Identify which cell holds the provided text, then report its [x, y] central coordinate. 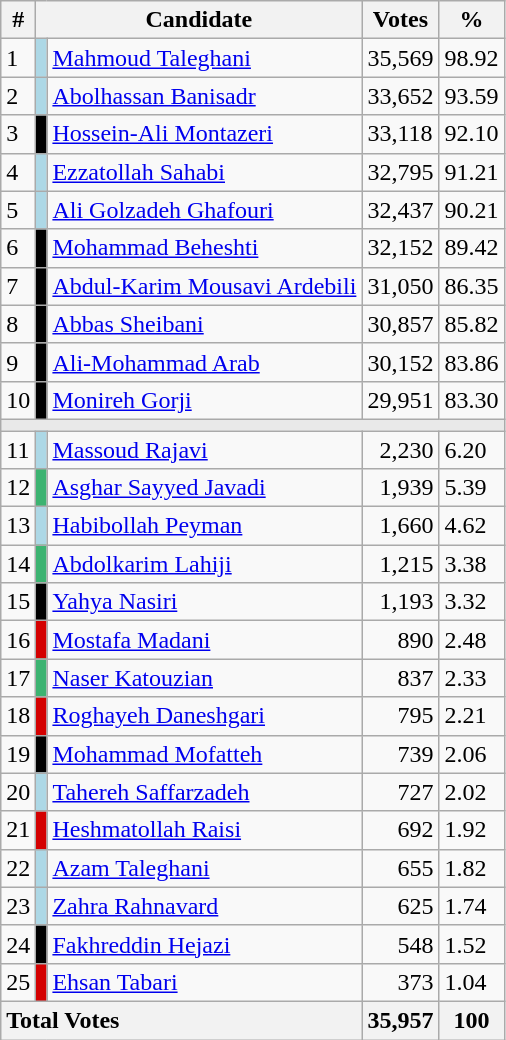
86.35 [472, 286]
Roghayeh Daneshgari [204, 716]
100 [472, 1020]
Mohammad Mofatteh [204, 754]
Ezzatollah Sahabi [204, 172]
30,152 [400, 362]
692 [400, 830]
Zahra Rahnavard [204, 906]
3.32 [472, 602]
Candidate [199, 20]
23 [18, 906]
Asghar Sayyed Javadi [204, 488]
Abdolkarim Lahiji [204, 564]
2.21 [472, 716]
Hossein-Ali Montazeri [204, 134]
Tahereh Saffarzadeh [204, 792]
Habibollah Peyman [204, 526]
Total Votes [182, 1020]
30,857 [400, 324]
2,230 [400, 449]
3 [18, 134]
89.42 [472, 248]
24 [18, 944]
Votes [400, 20]
Ali Golzadeh Ghafouri [204, 210]
Mostafa Madani [204, 640]
2.48 [472, 640]
4.62 [472, 526]
92.10 [472, 134]
25 [18, 982]
14 [18, 564]
35,957 [400, 1020]
Ali-Mohammad Arab [204, 362]
Heshmatollah Raisi [204, 830]
18 [18, 716]
22 [18, 868]
727 [400, 792]
1.04 [472, 982]
32,795 [400, 172]
1.92 [472, 830]
5.39 [472, 488]
31,050 [400, 286]
33,652 [400, 96]
98.92 [472, 58]
Yahya Nasiri [204, 602]
% [472, 20]
Abdul-Karim Mousavi Ardebili [204, 286]
2.33 [472, 678]
33,118 [400, 134]
Mohammad Beheshti [204, 248]
Naser Katouzian [204, 678]
16 [18, 640]
1.74 [472, 906]
Abolhassan Banisadr [204, 96]
9 [18, 362]
2 [18, 96]
5 [18, 210]
Fakhreddin Hejazi [204, 944]
837 [400, 678]
6 [18, 248]
795 [400, 716]
Ehsan Tabari [204, 982]
35,569 [400, 58]
19 [18, 754]
1,215 [400, 564]
32,437 [400, 210]
Abbas Sheibani [204, 324]
17 [18, 678]
655 [400, 868]
85.82 [472, 324]
1,193 [400, 602]
21 [18, 830]
548 [400, 944]
Azam Taleghani [204, 868]
12 [18, 488]
83.86 [472, 362]
890 [400, 640]
91.21 [472, 172]
1,939 [400, 488]
6.20 [472, 449]
3.38 [472, 564]
1,660 [400, 526]
83.30 [472, 400]
11 [18, 449]
# [18, 20]
93.59 [472, 96]
1.52 [472, 944]
32,152 [400, 248]
8 [18, 324]
2.06 [472, 754]
7 [18, 286]
Mahmoud Taleghani [204, 58]
13 [18, 526]
4 [18, 172]
373 [400, 982]
20 [18, 792]
90.21 [472, 210]
10 [18, 400]
15 [18, 602]
1.82 [472, 868]
Monireh Gorji [204, 400]
739 [400, 754]
29,951 [400, 400]
1 [18, 58]
625 [400, 906]
Massoud Rajavi [204, 449]
2.02 [472, 792]
